Locate the cell with the specified text and output its (X, Y) center coordinate. 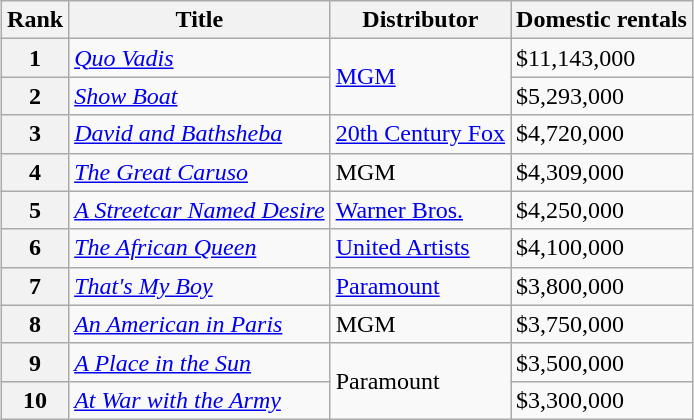
Title (200, 20)
3 (36, 134)
Rank (36, 20)
Quo Vadis (200, 58)
10 (36, 400)
1 (36, 58)
5 (36, 210)
A Streetcar Named Desire (200, 210)
$3,800,000 (602, 286)
2 (36, 96)
$4,720,000 (602, 134)
That's My Boy (200, 286)
A Place in the Sun (200, 362)
$3,500,000 (602, 362)
Distributor (420, 20)
$4,309,000 (602, 172)
The African Queen (200, 248)
An American in Paris (200, 324)
At War with the Army (200, 400)
6 (36, 248)
Warner Bros. (420, 210)
$4,250,000 (602, 210)
7 (36, 286)
Domestic rentals (602, 20)
20th Century Fox (420, 134)
David and Bathsheba (200, 134)
$11,143,000 (602, 58)
$3,750,000 (602, 324)
$4,100,000 (602, 248)
The Great Caruso (200, 172)
4 (36, 172)
$3,300,000 (602, 400)
Show Boat (200, 96)
9 (36, 362)
$5,293,000 (602, 96)
8 (36, 324)
United Artists (420, 248)
